From the cell containing the given text, extract its center point as [X, Y] coordinate. 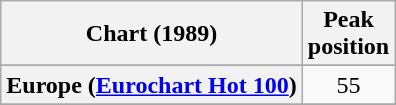
Chart (1989) [152, 34]
Europe (Eurochart Hot 100) [152, 85]
55 [348, 85]
Peakposition [348, 34]
